Search for the cell housing the specified text and yield its [x, y] center coordinate. 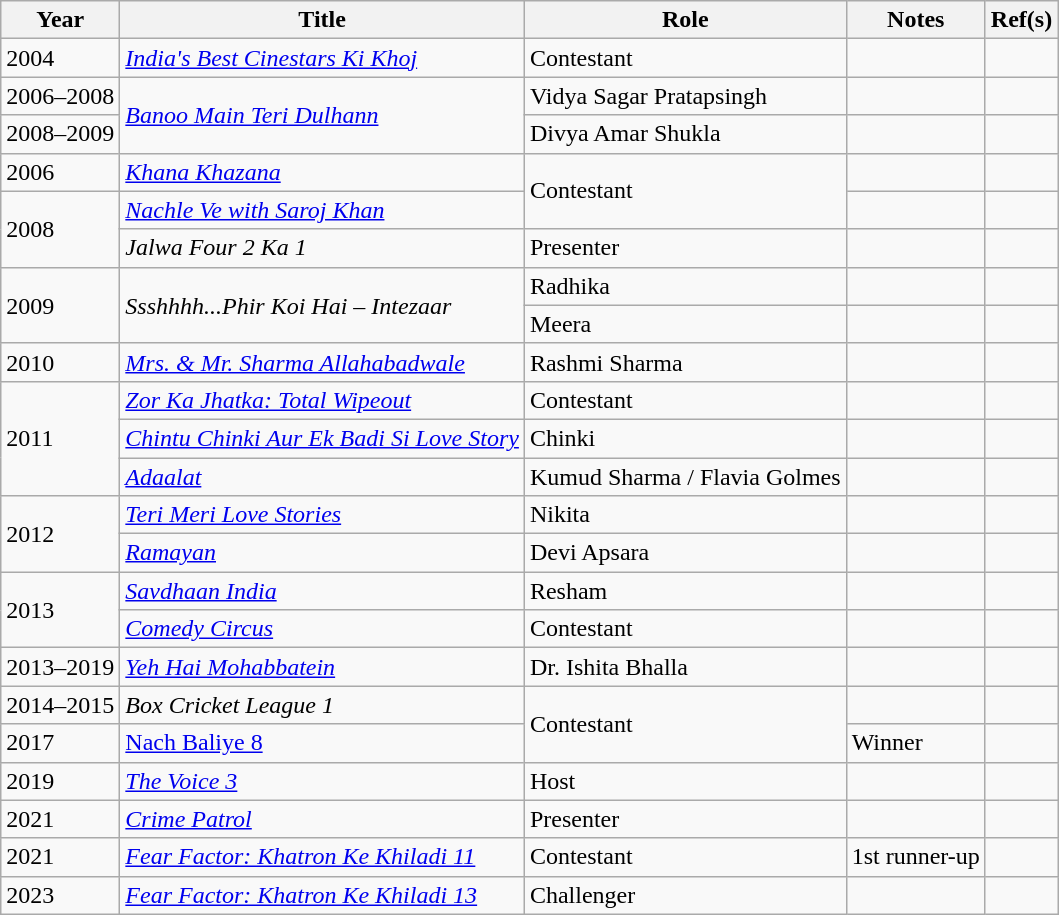
Nach Baliye 8 [322, 743]
Chinki [685, 438]
Meera [685, 324]
2014–2015 [60, 705]
Rashmi Sharma [685, 362]
Adaalat [322, 477]
Radhika [685, 286]
Challenger [685, 895]
Vidya Sagar Pratapsingh [685, 96]
2012 [60, 534]
Notes [916, 20]
Khana Khazana [322, 172]
Mrs. & Mr. Sharma Allahabadwale [322, 362]
Savdhaan India [322, 591]
Host [685, 781]
2013–2019 [60, 667]
2023 [60, 895]
Banoo Main Teri Dulhann [322, 115]
India's Best Cinestars Ki Khoj [322, 58]
Ramayan [322, 553]
Ref(s) [1021, 20]
Dr. Ishita Bhalla [685, 667]
Year [60, 20]
Fear Factor: Khatron Ke Khiladi 13 [322, 895]
Yeh Hai Mohabbatein [322, 667]
Teri Meri Love Stories [322, 515]
2011 [60, 438]
Title [322, 20]
2004 [60, 58]
Divya Amar Shukla [685, 134]
2008 [60, 229]
Resham [685, 591]
Devi Apsara [685, 553]
Box Cricket League 1 [322, 705]
Winner [916, 743]
Crime Patrol [322, 819]
Ssshhhh...Phir Koi Hai – Intezaar [322, 305]
1st runner-up [916, 857]
Kumud Sharma / Flavia Golmes [685, 477]
Chintu Chinki Aur Ek Badi Si Love Story [322, 438]
2013 [60, 610]
2019 [60, 781]
2006–2008 [60, 96]
Zor Ka Jhatka: Total Wipeout [322, 400]
Fear Factor: Khatron Ke Khiladi 11 [322, 857]
Role [685, 20]
The Voice 3 [322, 781]
2017 [60, 743]
Jalwa Four 2 Ka 1 [322, 248]
2010 [60, 362]
Nachle Ve with Saroj Khan [322, 210]
Nikita [685, 515]
2009 [60, 305]
2008–2009 [60, 134]
2006 [60, 172]
Comedy Circus [322, 629]
